Search for the cell housing the specified text and yield its [x, y] center coordinate. 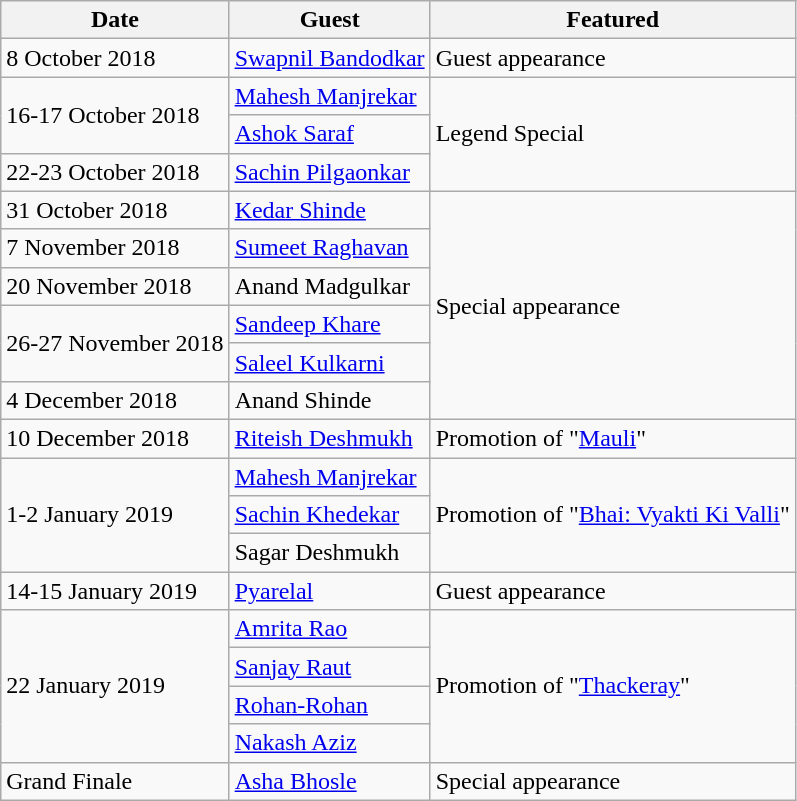
22-23 October 2018 [115, 172]
4 December 2018 [115, 400]
Kedar Shinde [330, 210]
20 November 2018 [115, 286]
1-2 January 2019 [115, 515]
16-17 October 2018 [115, 115]
Rohan-Rohan [330, 705]
Asha Bhosle [330, 781]
Featured [612, 20]
Ashok Saraf [330, 134]
Nakash Aziz [330, 743]
10 December 2018 [115, 438]
Guest [330, 20]
Promotion of "Bhai: Vyakti Ki Valli" [612, 515]
Sumeet Raghavan [330, 248]
Sanjay Raut [330, 667]
Promotion of "Thackeray" [612, 686]
Amrita Rao [330, 629]
Anand Madgulkar [330, 286]
Swapnil Bandodkar [330, 58]
Grand Finale [115, 781]
Saleel Kulkarni [330, 362]
Sachin Pilgaonkar [330, 172]
Pyarelal [330, 591]
22 January 2019 [115, 686]
Anand Shinde [330, 400]
Sachin Khedekar [330, 515]
Riteish Deshmukh [330, 438]
Date [115, 20]
26-27 November 2018 [115, 343]
Legend Special [612, 134]
Sandeep Khare [330, 324]
14-15 January 2019 [115, 591]
7 November 2018 [115, 248]
31 October 2018 [115, 210]
Promotion of "Mauli" [612, 438]
Sagar Deshmukh [330, 553]
8 October 2018 [115, 58]
